Scan for the cell matching the given text and deliver its (x, y) coordinate at center. 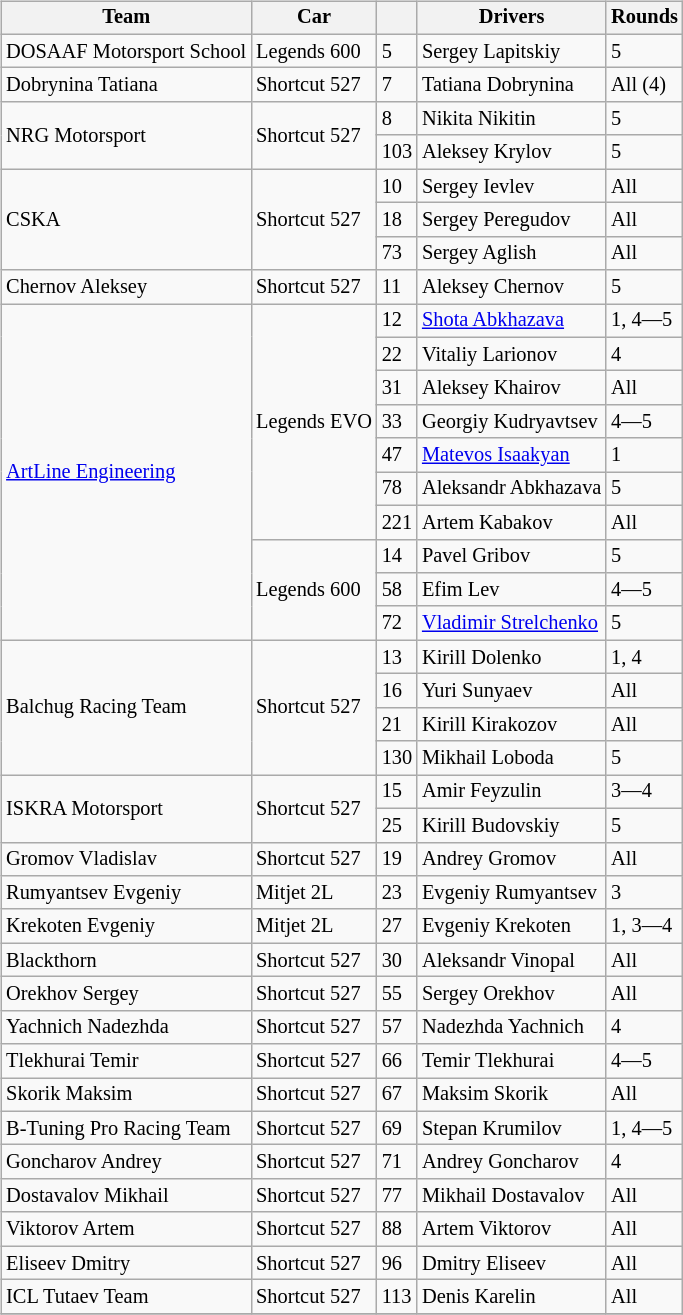
Legends EVO (314, 422)
Viktorov Artem (126, 1229)
47 (397, 455)
B-Tuning Pro Racing Team (126, 1128)
11 (397, 287)
Drivers (512, 18)
58 (397, 590)
Georgiy Kudryavtsev (512, 422)
8 (397, 119)
NRG Motorsport (126, 136)
73 (397, 253)
96 (397, 1263)
Orekhov Sergey (126, 994)
Sergey Lapitskiy (512, 51)
Sergey Peregudov (512, 220)
3—4 (644, 792)
Car (314, 18)
Aleksandr Vinopal (512, 960)
Yachnich Nadezhda (126, 1027)
Sergey Orekhov (512, 994)
Skorik Maksim (126, 1095)
57 (397, 1027)
Mikhail Loboda (512, 758)
Balchug Racing Team (126, 708)
Kirill Kirakozov (512, 724)
Eliseev Dmitry (126, 1263)
CSKA (126, 220)
ArtLine Engineering (126, 472)
Aleksey Chernov (512, 287)
Andrey Goncharov (512, 1162)
Goncharov Andrey (126, 1162)
130 (397, 758)
30 (397, 960)
69 (397, 1128)
Maksim Skorik (512, 1095)
Kirill Budovskiy (512, 825)
Amir Feyzulin (512, 792)
ISKRA Motorsport (126, 808)
21 (397, 724)
1, 4 (644, 657)
Aleksandr Abkhazava (512, 489)
Mikhail Dostavalov (512, 1196)
3 (644, 893)
Kirill Dolenko (512, 657)
16 (397, 691)
Pavel Gribov (512, 556)
67 (397, 1095)
113 (397, 1297)
103 (397, 152)
19 (397, 859)
Tatiana Dobrynina (512, 85)
221 (397, 522)
Nikita Nikitin (512, 119)
Efim Lev (512, 590)
1 (644, 455)
27 (397, 926)
Temir Tlekhurai (512, 1061)
23 (397, 893)
25 (397, 825)
Evgeniy Rumyantsev (512, 893)
Shota Abkhazava (512, 321)
Artem Viktorov (512, 1229)
71 (397, 1162)
Sergey Aglish (512, 253)
Aleksey Khairov (512, 388)
Rumyantsev Evgeniy (126, 893)
Aleksey Krylov (512, 152)
Gromov Vladislav (126, 859)
22 (397, 354)
1, 3—4 (644, 926)
Team (126, 18)
72 (397, 623)
Dobrynina Tatiana (126, 85)
Denis Karelin (512, 1297)
Andrey Gromov (512, 859)
Dmitry Eliseev (512, 1263)
77 (397, 1196)
78 (397, 489)
14 (397, 556)
Artem Kabakov (512, 522)
Nadezhda Yachnich (512, 1027)
Matevos Isaakyan (512, 455)
33 (397, 422)
Vladimir Strelchenko (512, 623)
18 (397, 220)
Evgeniy Krekoten (512, 926)
Chernov Aleksey (126, 287)
ICL Tutaev Team (126, 1297)
Rounds (644, 18)
13 (397, 657)
Yuri Sunyaev (512, 691)
DOSAAF Motorsport School (126, 51)
55 (397, 994)
31 (397, 388)
Blackthorn (126, 960)
66 (397, 1061)
All (4) (644, 85)
Krekoten Evgeniy (126, 926)
12 (397, 321)
10 (397, 186)
Sergey Ievlev (512, 186)
7 (397, 85)
15 (397, 792)
Dostavalov Mikhail (126, 1196)
Stepan Krumilov (512, 1128)
88 (397, 1229)
Tlekhurai Temir (126, 1061)
Vitaliy Larionov (512, 354)
